Extract the (X, Y) coordinate from the center of the cell holding the provided text.  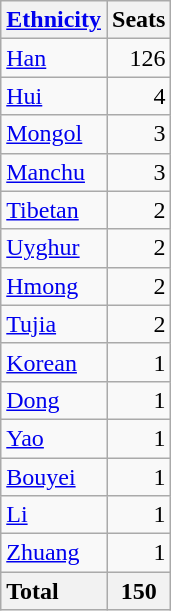
Bouyei (54, 477)
Seats (138, 20)
Tujia (54, 324)
Tibetan (54, 210)
150 (138, 591)
Han (54, 58)
Li (54, 515)
Uyghur (54, 248)
Mongol (54, 134)
Manchu (54, 172)
Hmong (54, 286)
Yao (54, 438)
Korean (54, 362)
4 (138, 96)
Total (54, 591)
Dong (54, 400)
Ethnicity (54, 20)
Zhuang (54, 553)
126 (138, 58)
Hui (54, 96)
